Return the (x, y) coordinate for the center point of the cell that contains the specified text.  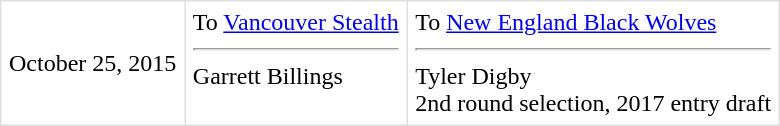
To Vancouver StealthGarrett Billings (296, 63)
To New England Black WolvesTyler Digby2nd round selection, 2017 entry draft (593, 63)
October 25, 2015 (93, 63)
